Scan for the cell matching the given text and deliver its [X, Y] coordinate at center. 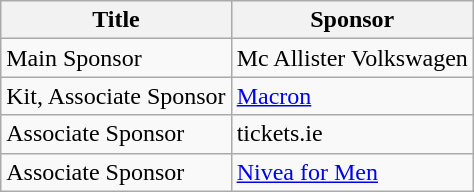
Mc Allister Volkswagen [352, 58]
Main Sponsor [116, 58]
Kit, Associate Sponsor [116, 96]
Title [116, 20]
tickets.ie [352, 134]
Nivea for Men [352, 172]
Sponsor [352, 20]
Macron [352, 96]
